Provide the (X, Y) coordinate of the cell's center where the given text is located.  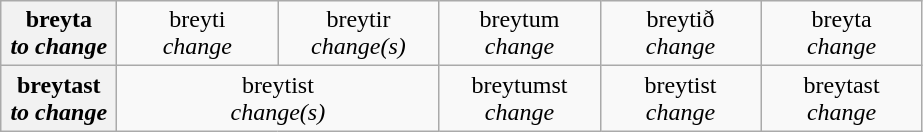
breytistchange(s) (278, 98)
breytistchange (680, 98)
breytiðchange (680, 34)
breytastto change (59, 98)
breytumstchange (520, 98)
breytichange (198, 34)
breytir change(s) (358, 34)
breytumchange (520, 34)
breytachange (842, 34)
breytastchange (842, 98)
breytato change (59, 34)
